Scan for the cell matching the given text and deliver its [x, y] coordinate at center. 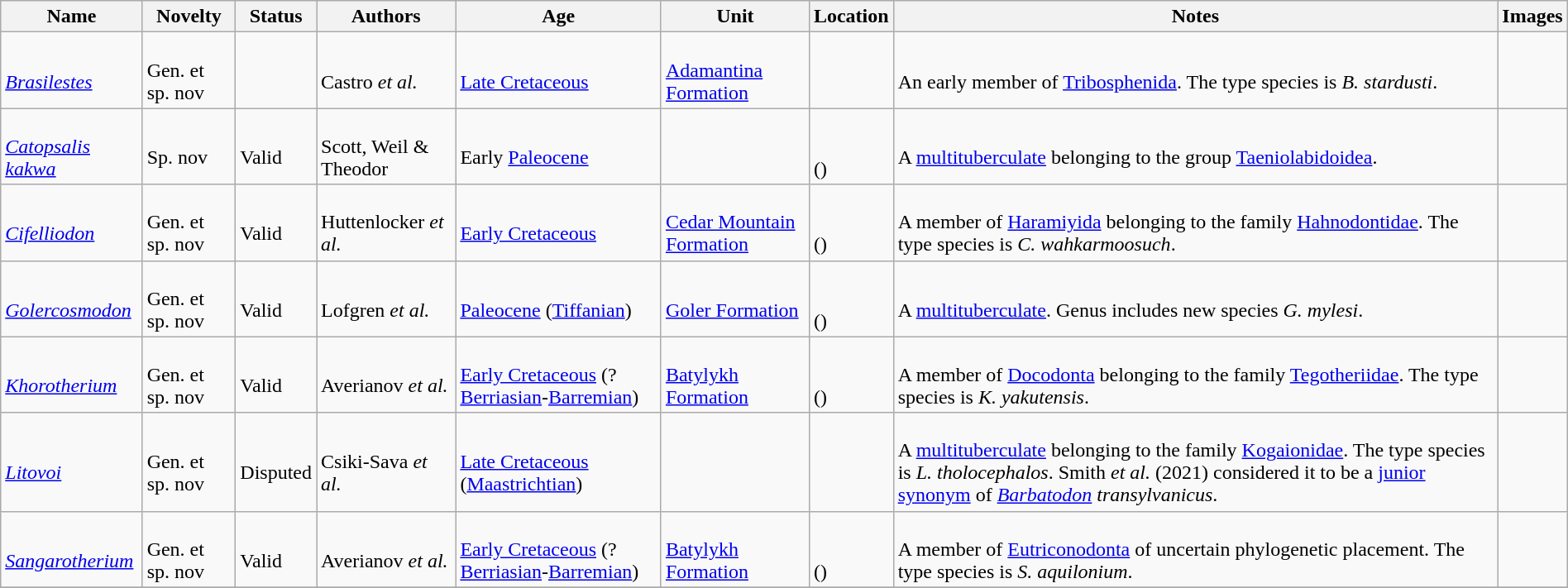
A member of Haramiyida belonging to the family Hahnodontidae. The type species is C. wahkarmoosuch. [1196, 222]
Khorotherium [71, 375]
Scott, Weil & Theodor [386, 146]
Images [1532, 17]
Brasilestes [71, 70]
Disputed [276, 461]
Sp. nov [189, 146]
A multituberculate belonging to the group Taeniolabidoidea. [1196, 146]
Name [71, 17]
Notes [1196, 17]
Adamantina Formation [734, 70]
Status [276, 17]
Sangarotherium [71, 549]
A multituberculate. Genus includes new species G. mylesi. [1196, 299]
Late Cretaceous (Maastrichtian) [559, 461]
A member of Eutriconodonta of uncertain phylogenetic placement. The type species is S. aquilonium. [1196, 549]
Cedar Mountain Formation [734, 222]
Late Cretaceous [559, 70]
Golercosmodon [71, 299]
Lofgren et al. [386, 299]
Csiki-Sava et al. [386, 461]
Goler Formation [734, 299]
Cifelliodon [71, 222]
Litovoi [71, 461]
Early Cretaceous [559, 222]
Paleocene (Tiffanian) [559, 299]
Location [851, 17]
Catopsalis kakwa [71, 146]
Novelty [189, 17]
Castro et al. [386, 70]
Unit [734, 17]
Early Paleocene [559, 146]
An early member of Tribosphenida. The type species is B. stardusti. [1196, 70]
Authors [386, 17]
A member of Docodonta belonging to the family Tegotheriidae. The type species is K. yakutensis. [1196, 375]
Huttenlocker et al. [386, 222]
Age [559, 17]
